Identify which cell holds the provided text, then report its [x, y] central coordinate. 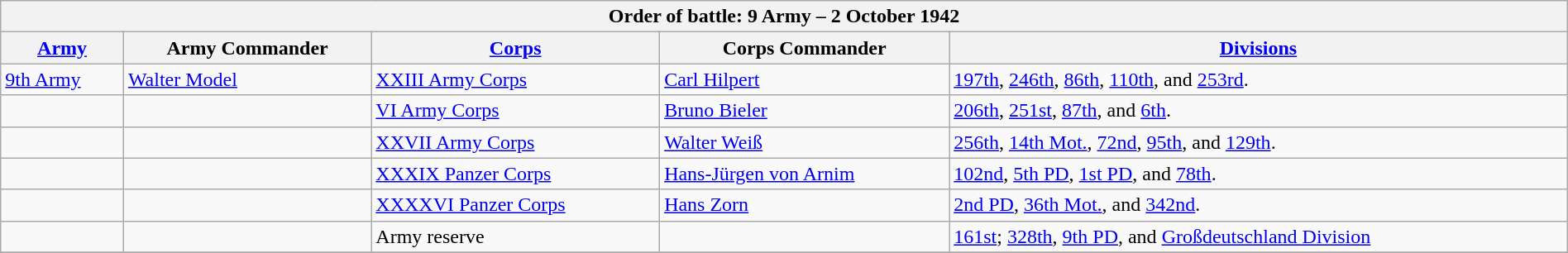
XXVII Army Corps [516, 142]
Corps Commander [805, 48]
206th, 251st, 87th, and 6th. [1259, 111]
2nd PD, 36th Mot., and 342nd. [1259, 205]
Hans-Jürgen von Arnim [805, 174]
Carl Hilpert [805, 79]
Army reserve [516, 236]
Walter Weiß [805, 142]
VI Army Corps [516, 111]
XXXIX Panzer Corps [516, 174]
Corps [516, 48]
XXXXVI Panzer Corps [516, 205]
Walter Model [246, 79]
161st; 328th, 9th PD, and Großdeutschland Division [1259, 236]
Army [63, 48]
Order of battle: 9 Army – 2 October 1942 [784, 17]
Divisions [1259, 48]
102nd, 5th PD, 1st PD, and 78th. [1259, 174]
197th, 246th, 86th, 110th, and 253rd. [1259, 79]
XXIII Army Corps [516, 79]
Hans Zorn [805, 205]
256th, 14th Mot., 72nd, 95th, and 129th. [1259, 142]
Army Commander [246, 48]
Bruno Bieler [805, 111]
9th Army [63, 79]
